Determine the (X, Y) coordinate at the center of the cell enclosing the given text.  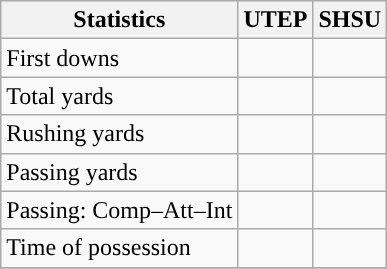
Passing: Comp–Att–Int (120, 210)
UTEP (276, 20)
Rushing yards (120, 134)
Passing yards (120, 172)
Time of possession (120, 248)
SHSU (350, 20)
Total yards (120, 96)
Statistics (120, 20)
First downs (120, 58)
